Pinpoint the cell where the given text exists, returning its (x, y) midpoint coordinate. 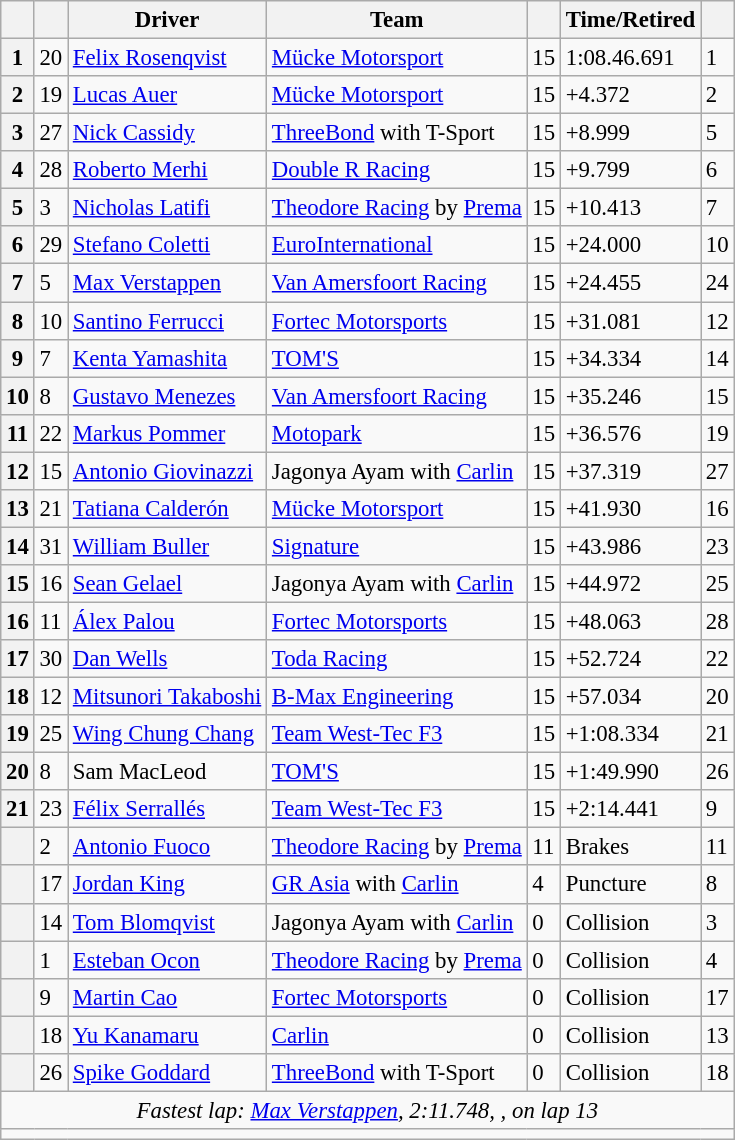
Yu Kanamaru (168, 1035)
Tatiana Calderón (168, 509)
Dan Wells (168, 659)
+37.319 (630, 471)
Felix Rosenqvist (168, 58)
EuroInternational (398, 245)
Antonio Giovinazzi (168, 471)
+1:08.334 (630, 734)
Nicholas Latifi (168, 208)
24 (718, 283)
Esteban Ocon (168, 960)
+9.799 (630, 170)
Wing Chung Chang (168, 734)
Puncture (630, 885)
Double R Racing (398, 170)
Nick Cassidy (168, 133)
Toda Racing (398, 659)
Carlin (398, 1035)
Spike Goddard (168, 1073)
+48.063 (630, 621)
Sam MacLeod (168, 772)
Santino Ferrucci (168, 321)
Markus Pommer (168, 433)
1:08.46.691 (630, 58)
+2:14.441 (630, 809)
Team (398, 20)
Lucas Auer (168, 95)
Motopark (398, 433)
+24.000 (630, 245)
+1:49.990 (630, 772)
Álex Palou (168, 621)
Félix Serrallés (168, 809)
+34.334 (630, 358)
30 (50, 659)
Brakes (630, 847)
Max Verstappen (168, 283)
+31.081 (630, 321)
+36.576 (630, 433)
GR Asia with Carlin (398, 885)
+41.930 (630, 509)
+43.986 (630, 546)
+8.999 (630, 133)
+44.972 (630, 584)
+35.246 (630, 396)
B-Max Engineering (398, 697)
+10.413 (630, 208)
Roberto Merhi (168, 170)
+57.034 (630, 697)
Sean Gelael (168, 584)
+4.372 (630, 95)
Martin Cao (168, 997)
Mitsunori Takaboshi (168, 697)
31 (50, 546)
Stefano Coletti (168, 245)
+52.724 (630, 659)
Signature (398, 546)
+24.455 (630, 283)
Jordan King (168, 885)
Tom Blomqvist (168, 922)
Fastest lap: Max Verstappen, 2:11.748, , on lap 13 (368, 1110)
Kenta Yamashita (168, 358)
Time/Retired (630, 20)
Driver (168, 20)
Antonio Fuoco (168, 847)
29 (50, 245)
Gustavo Menezes (168, 396)
William Buller (168, 546)
